Pinpoint the cell where the given text exists, returning its (x, y) midpoint coordinate. 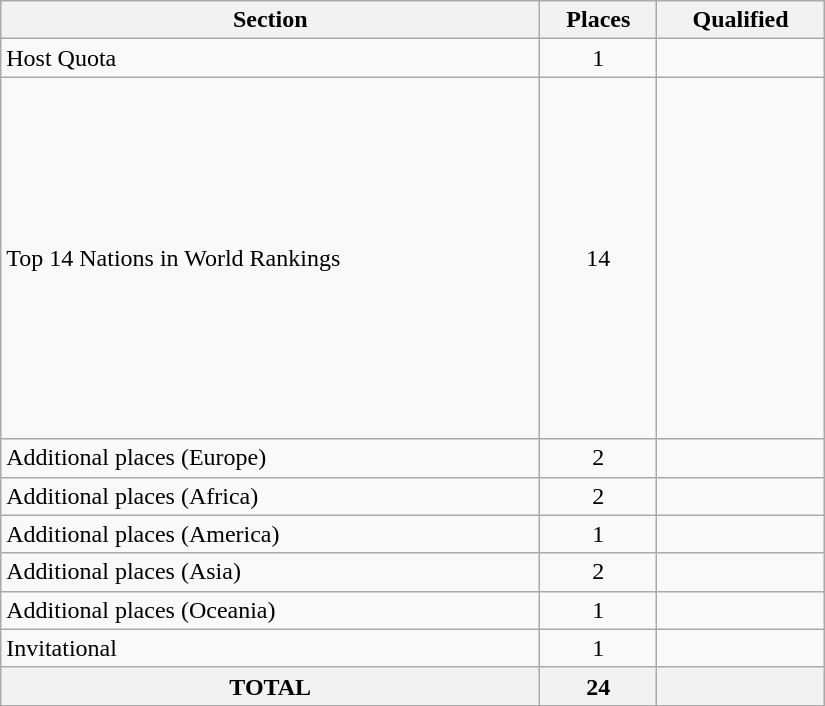
Additional places (Asia) (270, 572)
Additional places (America) (270, 534)
Additional places (Africa) (270, 496)
24 (598, 686)
Places (598, 20)
Invitational (270, 648)
Section (270, 20)
TOTAL (270, 686)
Top 14 Nations in World Rankings (270, 258)
Additional places (Europe) (270, 458)
Host Quota (270, 58)
Qualified (740, 20)
Additional places (Oceania) (270, 610)
14 (598, 258)
